Output the (X, Y) coordinate of the center of the cell containing the given text.  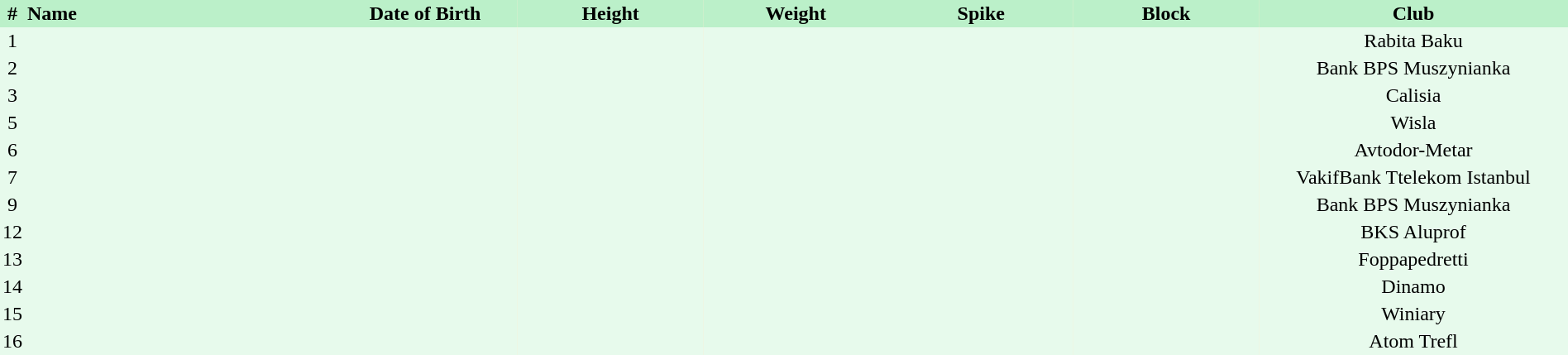
Date of Birth (425, 13)
7 (12, 177)
15 (12, 314)
Weight (796, 13)
Club (1413, 13)
Foppapedretti (1413, 260)
# (12, 13)
9 (12, 205)
Calisia (1413, 96)
1 (12, 41)
Rabita Baku (1413, 41)
13 (12, 260)
6 (12, 151)
2 (12, 68)
Dinamo (1413, 286)
VakifBank Ttelekom Istanbul (1413, 177)
BKS Aluprof (1413, 232)
14 (12, 286)
5 (12, 122)
Spike (981, 13)
Avtodor-Metar (1413, 151)
16 (12, 341)
Height (610, 13)
Name (179, 13)
Atom Trefl (1413, 341)
Block (1166, 13)
Winiary (1413, 314)
3 (12, 96)
Wisla (1413, 122)
12 (12, 232)
